Return (x, y) of the center of cell containing provided text 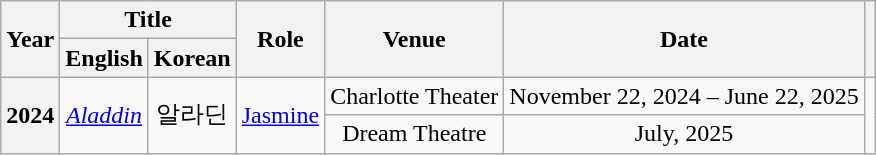
알라딘 (192, 115)
Jasmine (280, 115)
Year (30, 39)
Aladdin (104, 115)
English (104, 58)
Dream Theatre (414, 134)
Charlotte Theater (414, 96)
2024 (30, 115)
Venue (414, 39)
Date (684, 39)
Role (280, 39)
November 22, 2024 – June 22, 2025 (684, 96)
July, 2025 (684, 134)
Title (148, 20)
Korean (192, 58)
